Locate the cell with the specified text and output its (X, Y) center coordinate. 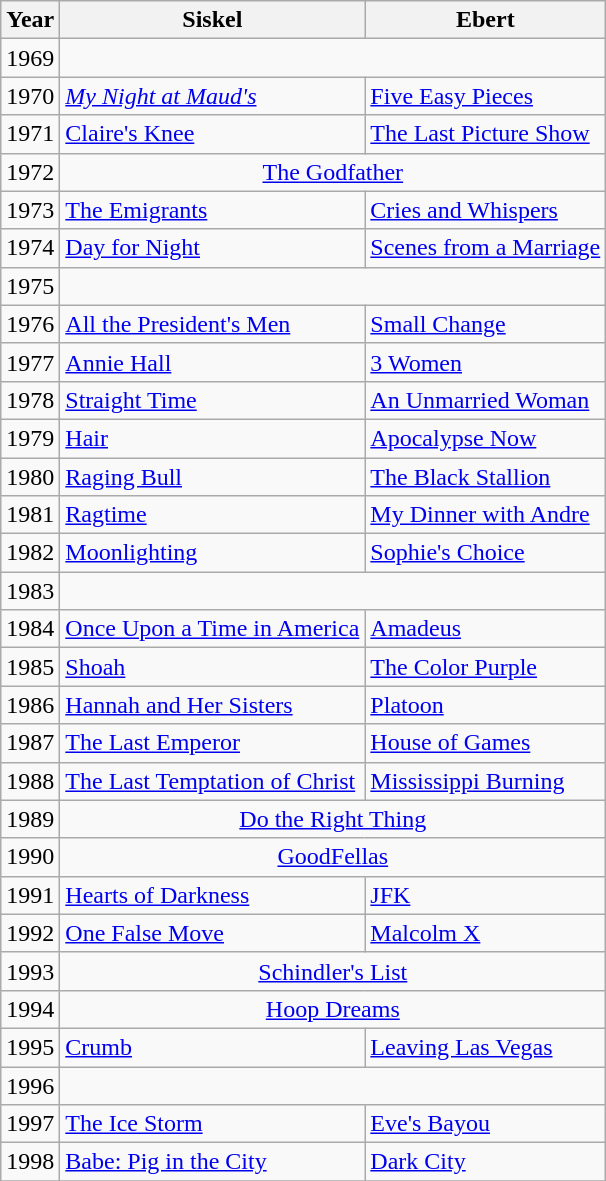
Apocalypse Now (486, 438)
1978 (30, 400)
1970 (30, 96)
1982 (30, 553)
Hannah and Her Sisters (212, 705)
1981 (30, 515)
1972 (30, 172)
Do the Right Thing (333, 819)
Leaving Las Vegas (486, 1047)
The Last Temptation of Christ (212, 781)
Day for Night (212, 248)
My Dinner with Andre (486, 515)
Hoop Dreams (333, 1009)
Ebert (486, 20)
1975 (30, 286)
1993 (30, 971)
An Unmarried Woman (486, 400)
GoodFellas (333, 857)
The Last Picture Show (486, 134)
1974 (30, 248)
1984 (30, 629)
Once Upon a Time in America (212, 629)
Hair (212, 438)
Siskel (212, 20)
1973 (30, 210)
1977 (30, 362)
Claire's Knee (212, 134)
1990 (30, 857)
The Last Emperor (212, 743)
Dark City (486, 1162)
1987 (30, 743)
The Color Purple (486, 667)
1986 (30, 705)
Small Change (486, 324)
Eve's Bayou (486, 1124)
Hearts of Darkness (212, 895)
3 Women (486, 362)
1994 (30, 1009)
The Ice Storm (212, 1124)
Five Easy Pieces (486, 96)
1976 (30, 324)
Moonlighting (212, 553)
Shoah (212, 667)
1989 (30, 819)
Scenes from a Marriage (486, 248)
1995 (30, 1047)
The Emigrants (212, 210)
Raging Bull (212, 477)
Annie Hall (212, 362)
1997 (30, 1124)
1983 (30, 591)
House of Games (486, 743)
One False Move (212, 933)
Crumb (212, 1047)
Schindler's List (333, 971)
Cries and Whispers (486, 210)
1980 (30, 477)
My Night at Maud's (212, 96)
Amadeus (486, 629)
1979 (30, 438)
The Black Stallion (486, 477)
JFK (486, 895)
Mississippi Burning (486, 781)
Platoon (486, 705)
1998 (30, 1162)
1992 (30, 933)
Babe: Pig in the City (212, 1162)
All the President's Men (212, 324)
1991 (30, 895)
1971 (30, 134)
1985 (30, 667)
Year (30, 20)
Straight Time (212, 400)
1988 (30, 781)
Sophie's Choice (486, 553)
1996 (30, 1085)
The Godfather (333, 172)
Malcolm X (486, 933)
Ragtime (212, 515)
1969 (30, 58)
